Output the [X, Y] coordinate of the center of the cell containing the given text.  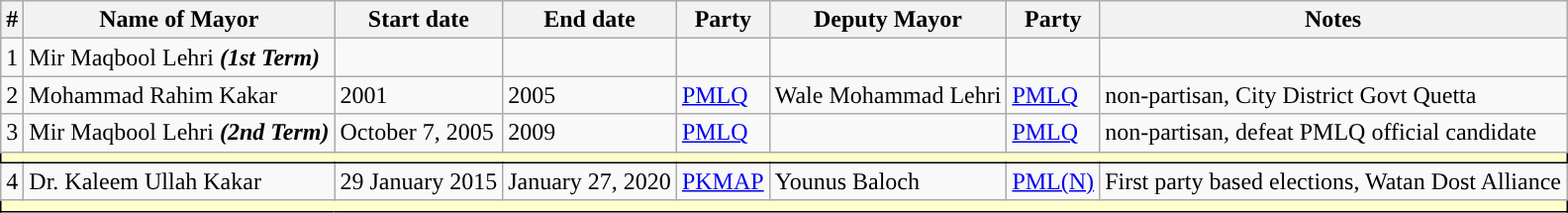
1 [12, 57]
4 [12, 181]
2 [12, 95]
Mir Maqbool Lehri (2nd Term) [179, 133]
# [12, 20]
2005 [590, 95]
First party based elections, Watan Dost Alliance [1333, 181]
Mir Maqbool Lehri (1st Term) [179, 57]
Younus Baloch [888, 181]
Dr. Kaleem Ullah Kakar [179, 181]
3 [12, 133]
PKMAP [723, 181]
Deputy Mayor [888, 20]
Notes [1333, 20]
January 27, 2020 [590, 181]
Name of Mayor [179, 20]
October 7, 2005 [419, 133]
non-partisan, defeat PMLQ official candidate [1333, 133]
non-partisan, City District Govt Quetta [1333, 95]
29 January 2015 [419, 181]
PML(N) [1053, 181]
Start date [419, 20]
End date [590, 20]
Wale Mohammad Lehri [888, 95]
2001 [419, 95]
Mohammad Rahim Kakar [179, 95]
2009 [590, 133]
